Search for the cell housing the specified text and yield its [X, Y] center coordinate. 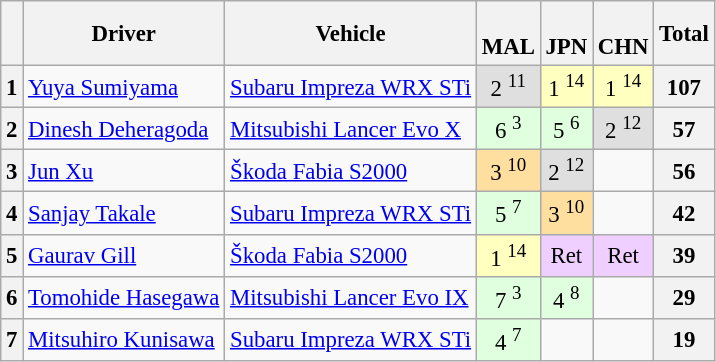
1 [12, 87]
Gaurav Gill [124, 255]
JPN [566, 34]
4 8 [566, 297]
19 [684, 340]
3 [12, 171]
39 [684, 255]
6 [12, 297]
4 [12, 213]
2 [12, 129]
Total [684, 34]
7 [12, 340]
Sanjay Takale [124, 213]
Dinesh Deheragoda [124, 129]
57 [684, 129]
Mitsubishi Lancer Evo IX [351, 297]
2 11 [508, 87]
5 7 [508, 213]
107 [684, 87]
Mitsuhiro Kunisawa [124, 340]
29 [684, 297]
5 [12, 255]
6 3 [508, 129]
Vehicle [351, 34]
CHN [622, 34]
56 [684, 171]
5 6 [566, 129]
Tomohide Hasegawa [124, 297]
42 [684, 213]
MAL [508, 34]
4 7 [508, 340]
Yuya Sumiyama [124, 87]
Driver [124, 34]
7 3 [508, 297]
Jun Xu [124, 171]
Mitsubishi Lancer Evo X [351, 129]
